Determine the [X, Y] coordinate at the center of the cell enclosing the given text.  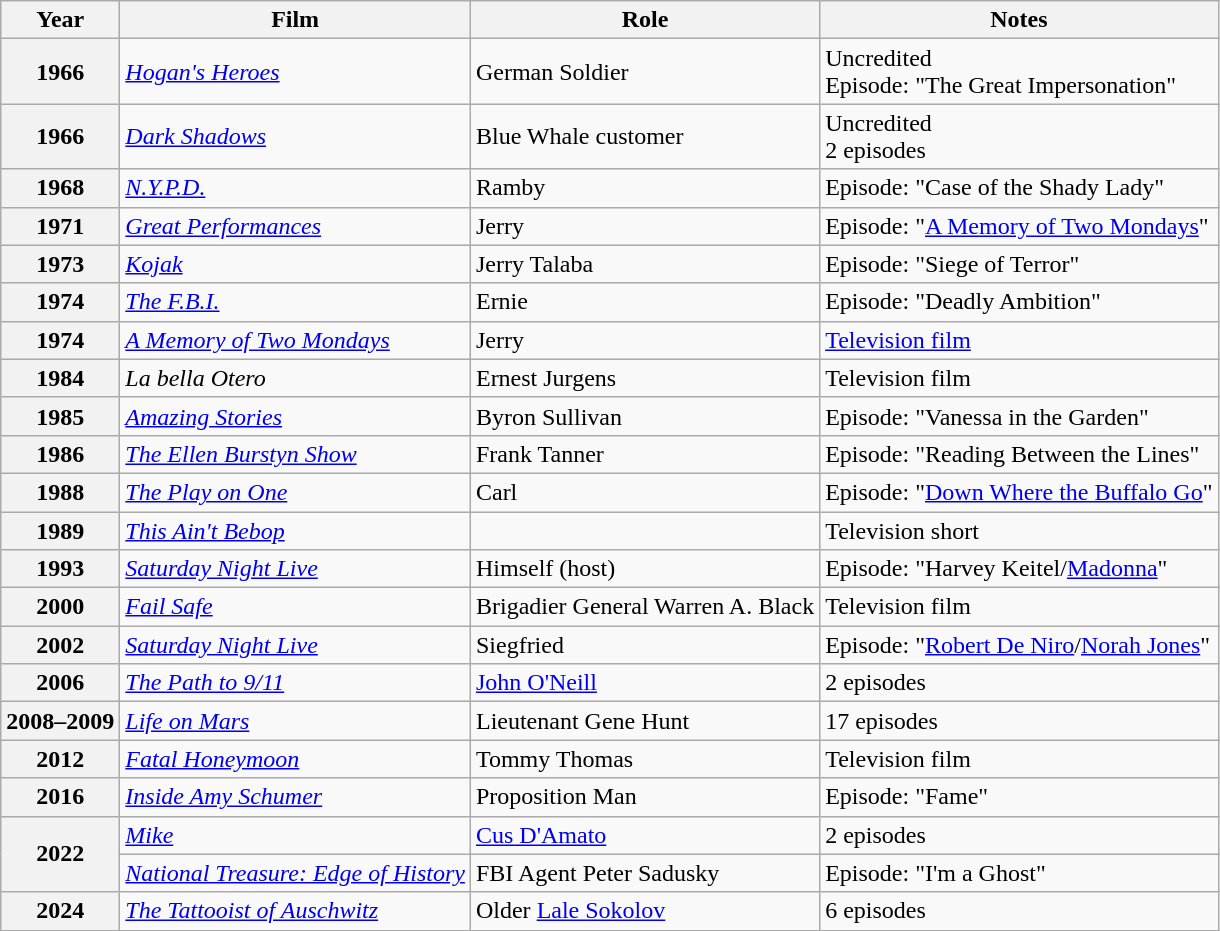
UncreditedEpisode: "The Great Impersonation" [1019, 72]
La bella Otero [296, 378]
The Play on One [296, 492]
Episode: "Robert De Niro/Norah Jones" [1019, 645]
Kojak [296, 264]
Episode: "Case of the Shady Lady" [1019, 188]
1986 [60, 454]
Hogan's Heroes [296, 72]
2016 [60, 797]
Episode: "Harvey Keitel/Madonna" [1019, 569]
Blue Whale customer [644, 136]
Fatal Honeymoon [296, 759]
Amazing Stories [296, 416]
2024 [60, 911]
17 episodes [1019, 721]
The Ellen Burstyn Show [296, 454]
2006 [60, 683]
German Soldier [644, 72]
The Tattooist of Auschwitz [296, 911]
Episode: "Siege of Terror" [1019, 264]
Episode: "Deadly Ambition" [1019, 302]
Episode: "Reading Between the Lines" [1019, 454]
Dark Shadows [296, 136]
Film [296, 20]
Episode: "Vanessa in the Garden" [1019, 416]
2000 [60, 607]
1984 [60, 378]
Great Performances [296, 226]
Fail Safe [296, 607]
Himself (host) [644, 569]
The F.B.I. [296, 302]
Carl [644, 492]
6 episodes [1019, 911]
Inside Amy Schumer [296, 797]
Brigadier General Warren A. Black [644, 607]
Episode: "Fame" [1019, 797]
Older Lale Sokolov [644, 911]
John O'Neill [644, 683]
Cus D'Amato [644, 835]
Jerry Talaba [644, 264]
Proposition Man [644, 797]
2012 [60, 759]
The Path to 9/11 [296, 683]
Episode: "I'm a Ghost" [1019, 873]
Year [60, 20]
Life on Mars [296, 721]
This Ain't Bebop [296, 531]
Role [644, 20]
FBI Agent Peter Sadusky [644, 873]
2022 [60, 854]
1988 [60, 492]
Mike [296, 835]
Episode: "Down Where the Buffalo Go" [1019, 492]
Frank Tanner [644, 454]
1973 [60, 264]
Ernie [644, 302]
Lieutenant Gene Hunt [644, 721]
2008–2009 [60, 721]
Uncredited2 episodes [1019, 136]
N.Y.P.D. [296, 188]
A Memory of Two Mondays [296, 340]
1989 [60, 531]
1985 [60, 416]
Notes [1019, 20]
1968 [60, 188]
1993 [60, 569]
Episode: "A Memory of Two Mondays" [1019, 226]
Byron Sullivan [644, 416]
1971 [60, 226]
2002 [60, 645]
Siegfried [644, 645]
Tommy Thomas [644, 759]
Ernest Jurgens [644, 378]
Ramby [644, 188]
National Treasure: Edge of History [296, 873]
Television short [1019, 531]
